Identify which cell holds the provided text, then report its [x, y] central coordinate. 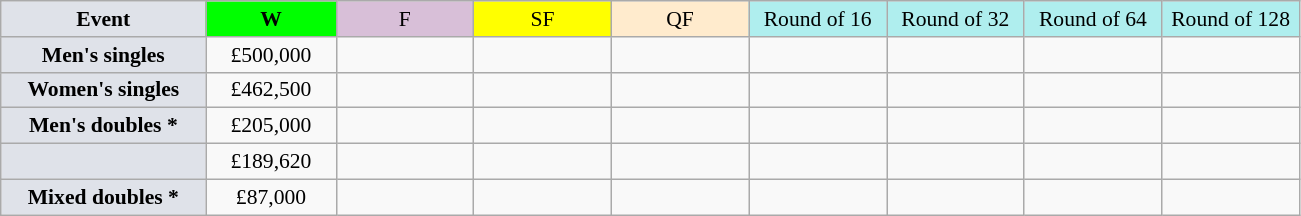
Round of 16 [818, 19]
Round of 64 [1093, 19]
£87,000 [271, 197]
Women's singles [104, 90]
Round of 32 [955, 19]
Mixed doubles * [104, 197]
£500,000 [271, 55]
Men's singles [104, 55]
SF [543, 19]
F [405, 19]
Round of 128 [1231, 19]
Men's doubles * [104, 126]
£462,500 [271, 90]
£189,620 [271, 162]
Event [104, 19]
W [271, 19]
£205,000 [271, 126]
QF [680, 19]
